Return (X, Y) of the center of cell containing provided text 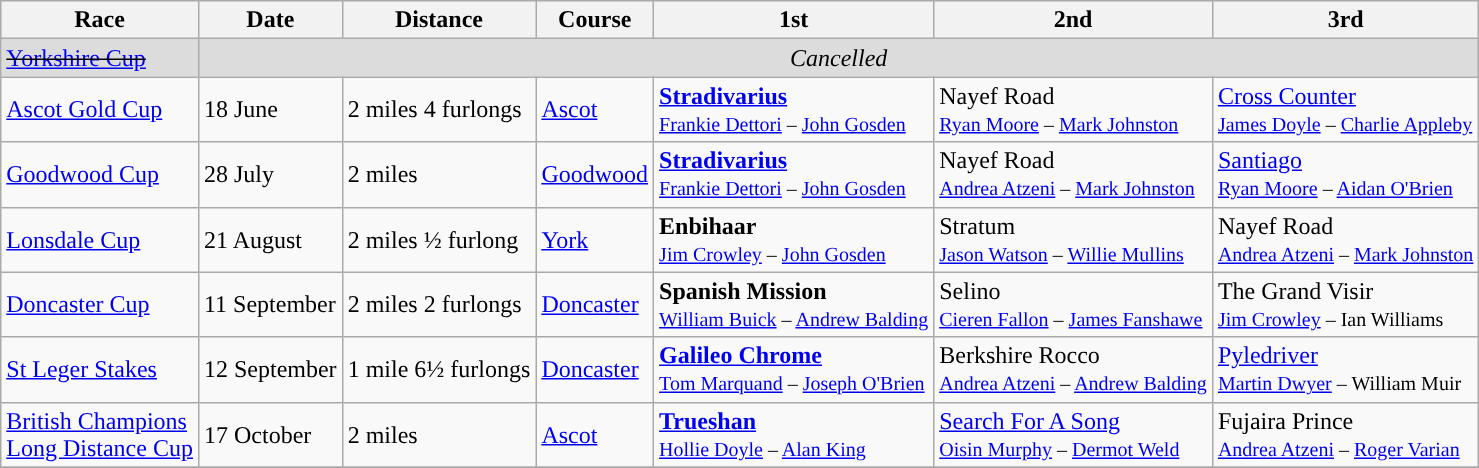
Cross CounterJames Doyle – Charlie Appleby (1346, 110)
Goodwood (595, 174)
21 August (270, 240)
2 miles 4 furlongs (439, 110)
York (595, 240)
Yorkshire Cup (100, 58)
Course (595, 20)
TrueshanHollie Doyle – Alan King (794, 434)
Ascot Gold Cup (100, 110)
PyledriverMartin Dwyer – William Muir (1346, 370)
Berkshire RoccoAndrea Atzeni – Andrew Balding (1074, 370)
2 miles 2 furlongs (439, 304)
Nayef RoadRyan Moore – Mark Johnston (1074, 110)
3rd (1346, 20)
1st (794, 20)
Race (100, 20)
28 July (270, 174)
Fujaira PrinceAndrea Atzeni – Roger Varian (1346, 434)
The Grand VisirJim Crowley – Ian Williams (1346, 304)
11 September (270, 304)
StratumJason Watson – Willie Mullins (1074, 240)
SelinoCieren Fallon – James Fanshawe (1074, 304)
2nd (1074, 20)
Galileo ChromeTom Marquand – Joseph O'Brien (794, 370)
St Leger Stakes (100, 370)
Doncaster Cup (100, 304)
Lonsdale Cup (100, 240)
Search For A SongOisin Murphy – Dermot Weld (1074, 434)
18 June (270, 110)
Date (270, 20)
EnbihaarJim Crowley – John Gosden (794, 240)
Distance (439, 20)
12 September (270, 370)
British ChampionsLong Distance Cup (100, 434)
2 miles ½ furlong (439, 240)
17 October (270, 434)
SantiagoRyan Moore – Aidan O'Brien (1346, 174)
Goodwood Cup (100, 174)
Cancelled (838, 58)
Spanish MissionWilliam Buick – Andrew Balding (794, 304)
1 mile 6½ furlongs (439, 370)
